Find where the given text appears and provide that cell's center as (X, Y) coordinate. 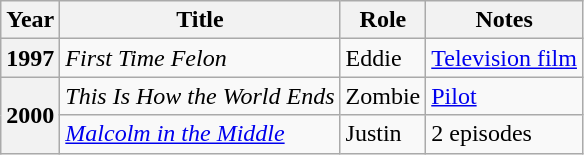
Title (200, 20)
This Is How the World Ends (200, 96)
Eddie (383, 58)
Zombie (383, 96)
Pilot (504, 96)
2000 (30, 115)
Justin (383, 134)
Notes (504, 20)
2 episodes (504, 134)
First Time Felon (200, 58)
1997 (30, 58)
Malcolm in the Middle (200, 134)
Role (383, 20)
Television film (504, 58)
Year (30, 20)
